Output the (X, Y) coordinate of the center of the cell containing the given text.  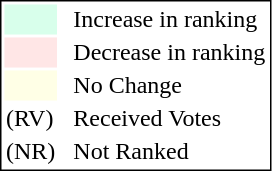
Not Ranked (170, 151)
(NR) (30, 151)
Received Votes (170, 119)
Decrease in ranking (170, 53)
Increase in ranking (170, 19)
No Change (170, 85)
(RV) (30, 119)
